Output the [x, y] coordinate of the center of the cell containing the given text.  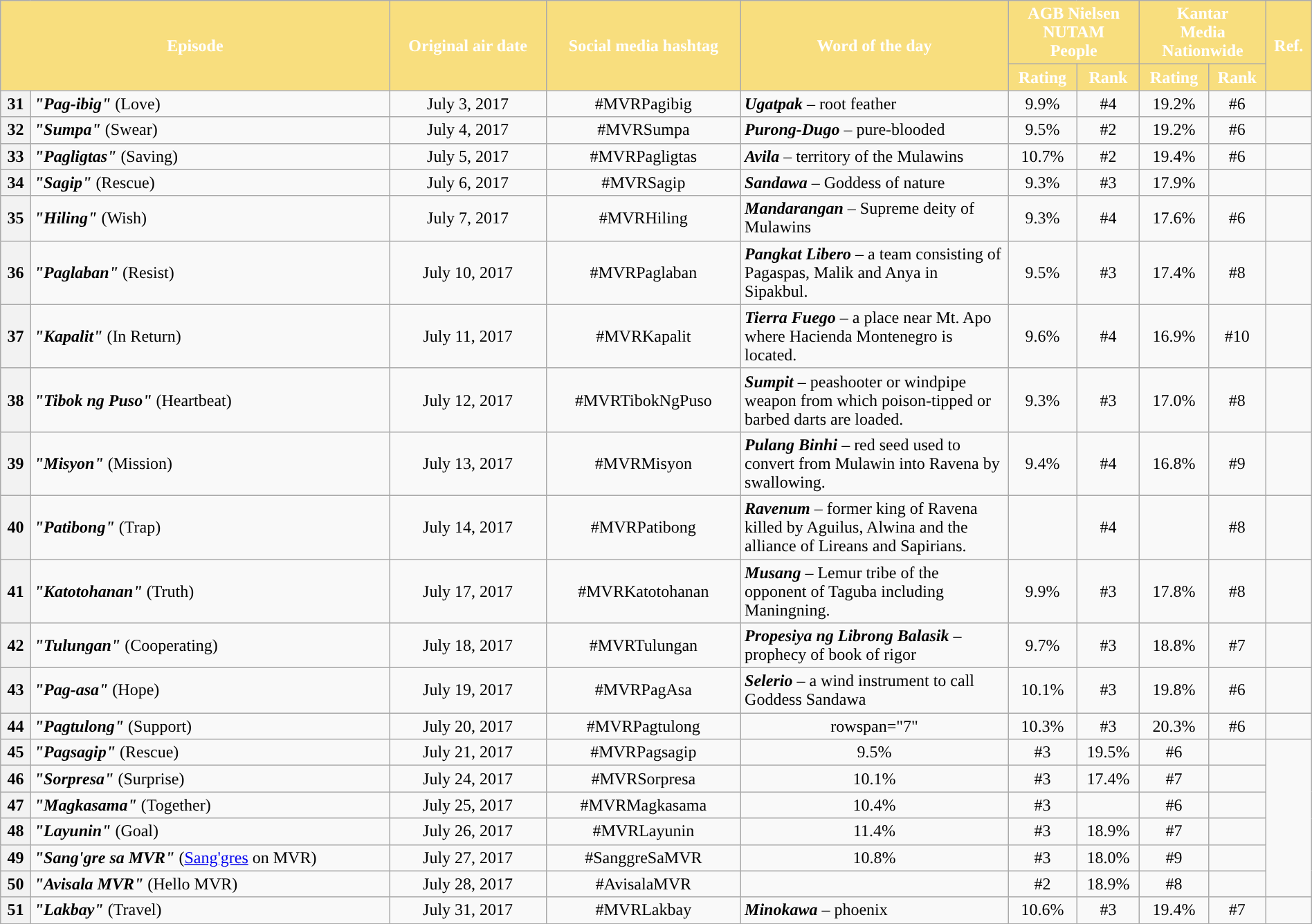
10.3% [1043, 726]
#MVRPagligtas [644, 156]
#MVRTulungan [644, 646]
July 10, 2017 [468, 272]
July 18, 2017 [468, 646]
Pulang Binhi – red seed used to convert from Mulawin into Ravena by swallowing. [875, 463]
#MVRKapalit [644, 336]
Musang – Lemur tribe of the opponent of Taguba including Maningning. [875, 591]
#MVRSumpa [644, 130]
45 [15, 752]
July 17, 2017 [468, 591]
#MVRSagip [644, 183]
"Katotohanan" (Truth) [210, 591]
"Sumpa" (Swear) [210, 130]
48 [15, 831]
"Hiling" (Wish) [210, 219]
18.8% [1174, 646]
"Sorpresa" (Surprise) [210, 779]
17.9% [1174, 183]
18.0% [1108, 858]
16.8% [1174, 463]
16.9% [1174, 336]
Ugatpak – root feather [875, 104]
37 [15, 336]
July 11, 2017 [468, 336]
#MVRPaglaban [644, 272]
#MVRPagsagip [644, 752]
"Pagtulong" (Support) [210, 726]
10.8% [875, 858]
Episode [195, 46]
"Pagligtas" (Saving) [210, 156]
"Patibong" (Trap) [210, 527]
9.4% [1043, 463]
9.6% [1043, 336]
"Pag-asa" (Hope) [210, 690]
10.6% [1043, 910]
July 12, 2017 [468, 400]
July 21, 2017 [468, 752]
35 [15, 219]
"Magkasama" (Together) [210, 805]
"Paglaban" (Resist) [210, 272]
32 [15, 130]
9.7% [1043, 646]
#MVRPatibong [644, 527]
Word of the day [875, 46]
46 [15, 779]
20.3% [1174, 726]
19.5% [1108, 752]
July 4, 2017 [468, 130]
#SanggreSaMVR [644, 858]
July 7, 2017 [468, 219]
July 14, 2017 [468, 527]
Ref. [1288, 46]
39 [15, 463]
#MVRLakbay [644, 910]
Mandarangan – Supreme deity of Mulawins [875, 219]
AGB NielsenNUTAMPeople [1074, 33]
51 [15, 910]
#AvisalaMVR [644, 884]
"Pag-ibig" (Love) [210, 104]
17.0% [1174, 400]
Propesiya ng Librong Balasik – prophecy of book of rigor [875, 646]
"Pagsagip" (Rescue) [210, 752]
"Tulungan" (Cooperating) [210, 646]
Minokawa – phoenix [875, 910]
"Avisala MVR" (Hello MVR) [210, 884]
Sumpit – peashooter or windpipe weapon from which poison-tipped or barbed darts are loaded. [875, 400]
33 [15, 156]
38 [15, 400]
"Sagip" (Rescue) [210, 183]
#MVRSorpresa [644, 779]
"Layunin" (Goal) [210, 831]
July 3, 2017 [468, 104]
19.8% [1174, 690]
#MVRPagtulong [644, 726]
#10 [1237, 336]
Sandawa – Goddess of nature [875, 183]
July 26, 2017 [468, 831]
July 28, 2017 [468, 884]
11.4% [875, 831]
Tierra Fuego – a place near Mt. Apo where Hacienda Montenegro is located. [875, 336]
#MVRTibokNgPuso [644, 400]
47 [15, 805]
Selerio – a wind instrument to call Goddess Sandawa [875, 690]
July 27, 2017 [468, 858]
42 [15, 646]
34 [15, 183]
50 [15, 884]
#MVRPagAsa [644, 690]
#MVRHiling [644, 219]
36 [15, 272]
July 6, 2017 [468, 183]
July 20, 2017 [468, 726]
July 24, 2017 [468, 779]
Purong-Dugo – pure-blooded [875, 130]
44 [15, 726]
Original air date [468, 46]
#MVRKatotohanan [644, 591]
July 25, 2017 [468, 805]
"Lakbay" (Travel) [210, 910]
17.6% [1174, 219]
41 [15, 591]
31 [15, 104]
17.8% [1174, 591]
July 5, 2017 [468, 156]
Ravenum – former king of Ravena killed by Aguilus, Alwina and the alliance of Lireans and Sapirians. [875, 527]
#MVRLayunin [644, 831]
Social media hashtag [644, 46]
rowspan="7" [875, 726]
10.7% [1043, 156]
"Sang'gre sa MVR" (Sang'gres on MVR) [210, 858]
July 19, 2017 [468, 690]
July 13, 2017 [468, 463]
"Kapalit" (In Return) [210, 336]
KantarMediaNationwide [1203, 33]
43 [15, 690]
10.4% [875, 805]
"Misyon" (Mission) [210, 463]
July 31, 2017 [468, 910]
40 [15, 527]
#MVRPagibig [644, 104]
Pangkat Libero – a team consisting of Pagaspas, Malik and Anya in Sipakbul. [875, 272]
"Tibok ng Puso" (Heartbeat) [210, 400]
49 [15, 858]
#MVRMisyon [644, 463]
Avila – territory of the Mulawins [875, 156]
#MVRMagkasama [644, 805]
